Detect which cell encompasses the target text, then output its (x, y) center coordinate. 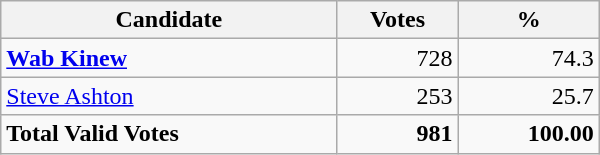
Candidate (169, 20)
728 (398, 58)
Wab Kinew (169, 58)
Steve Ashton (169, 96)
25.7 (528, 96)
Total Valid Votes (169, 134)
253 (398, 96)
981 (398, 134)
100.00 (528, 134)
74.3 (528, 58)
Votes (398, 20)
% (528, 20)
